Return the [X, Y] coordinate for the center point of the cell that contains the specified text.  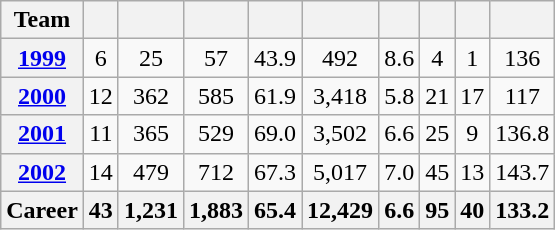
143.7 [522, 172]
529 [216, 134]
362 [150, 96]
69.0 [276, 134]
12 [100, 96]
1,231 [150, 210]
2000 [42, 96]
21 [438, 96]
43 [100, 210]
95 [438, 210]
12,429 [340, 210]
479 [150, 172]
3,418 [340, 96]
43.9 [276, 58]
3,502 [340, 134]
67.3 [276, 172]
1,883 [216, 210]
Career [42, 210]
1999 [42, 58]
40 [472, 210]
2002 [42, 172]
133.2 [522, 210]
5,017 [340, 172]
6 [100, 58]
136 [522, 58]
1 [472, 58]
11 [100, 134]
Team [42, 20]
8.6 [400, 58]
7.0 [400, 172]
14 [100, 172]
5.8 [400, 96]
2001 [42, 134]
117 [522, 96]
45 [438, 172]
365 [150, 134]
17 [472, 96]
712 [216, 172]
585 [216, 96]
13 [472, 172]
61.9 [276, 96]
492 [340, 58]
9 [472, 134]
136.8 [522, 134]
4 [438, 58]
65.4 [276, 210]
57 [216, 58]
